For the text-containing cell, return its midpoint in (x, y) coordinate format. 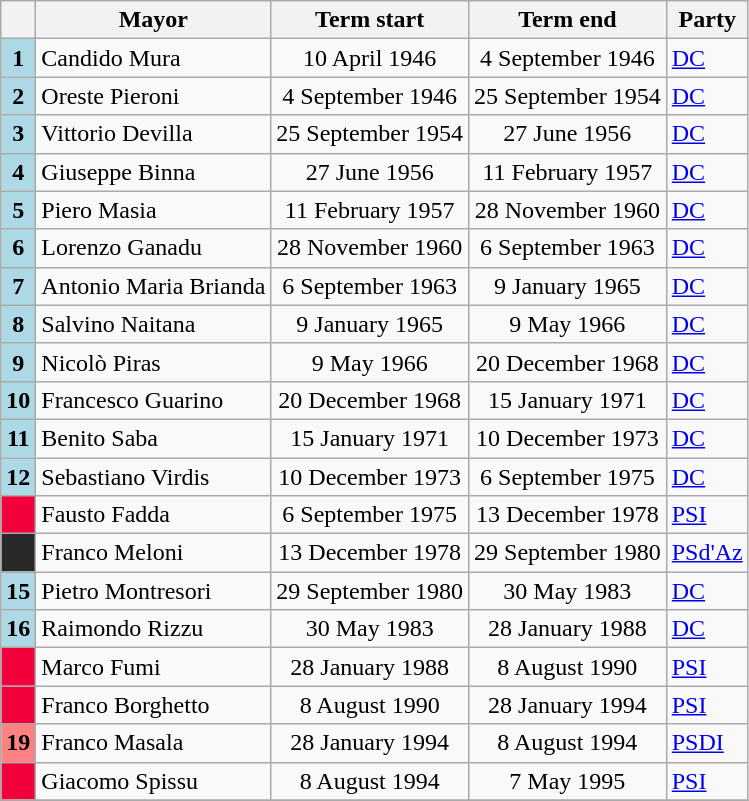
3 (18, 134)
4 (18, 172)
12 (18, 477)
19 (18, 743)
Franco Borghetto (154, 705)
PSDI (707, 743)
Lorenzo Ganadu (154, 248)
Marco Fumi (154, 667)
Giacomo Spissu (154, 781)
11 (18, 438)
Mayor (154, 20)
Term end (568, 20)
Candido Mura (154, 58)
Party (707, 20)
Piero Masia (154, 210)
7 (18, 286)
1 (18, 58)
Raimondo Rizzu (154, 629)
15 (18, 591)
Nicolò Piras (154, 362)
Oreste Pieroni (154, 96)
Francesco Guarino (154, 400)
PSd'Az (707, 553)
5 (18, 210)
Pietro Montresori (154, 591)
9 (18, 362)
Vittorio Devilla (154, 134)
7 May 1995 (568, 781)
Benito Saba (154, 438)
Giuseppe Binna (154, 172)
Sebastiano Virdis (154, 477)
Salvino Naitana (154, 324)
8 (18, 324)
Term start (370, 20)
Franco Meloni (154, 553)
6 (18, 248)
10 (18, 400)
16 (18, 629)
Franco Masala (154, 743)
10 April 1946 (370, 58)
Fausto Fadda (154, 515)
2 (18, 96)
Antonio Maria Brianda (154, 286)
